Identify which cell holds the provided text, then report its (x, y) central coordinate. 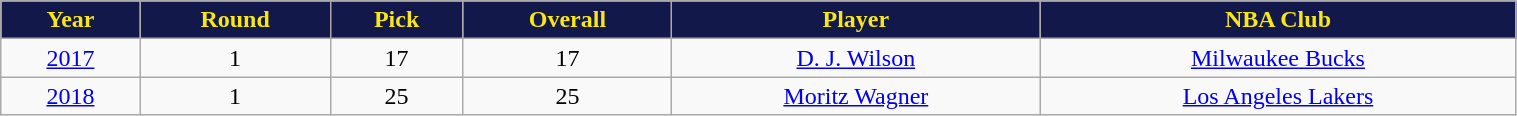
Round (235, 20)
Player (856, 20)
2018 (70, 96)
Moritz Wagner (856, 96)
Los Angeles Lakers (1278, 96)
Overall (568, 20)
D. J. Wilson (856, 58)
Milwaukee Bucks (1278, 58)
NBA Club (1278, 20)
Pick (396, 20)
Year (70, 20)
2017 (70, 58)
